Return the [x, y] coordinate for the center point of the cell that contains the specified text.  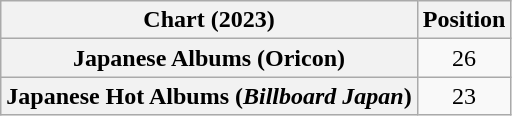
Japanese Albums (Oricon) [209, 58]
Position [464, 20]
23 [464, 96]
Japanese Hot Albums (Billboard Japan) [209, 96]
Chart (2023) [209, 20]
26 [464, 58]
